From the cell containing the given text, extract its center point as (x, y) coordinate. 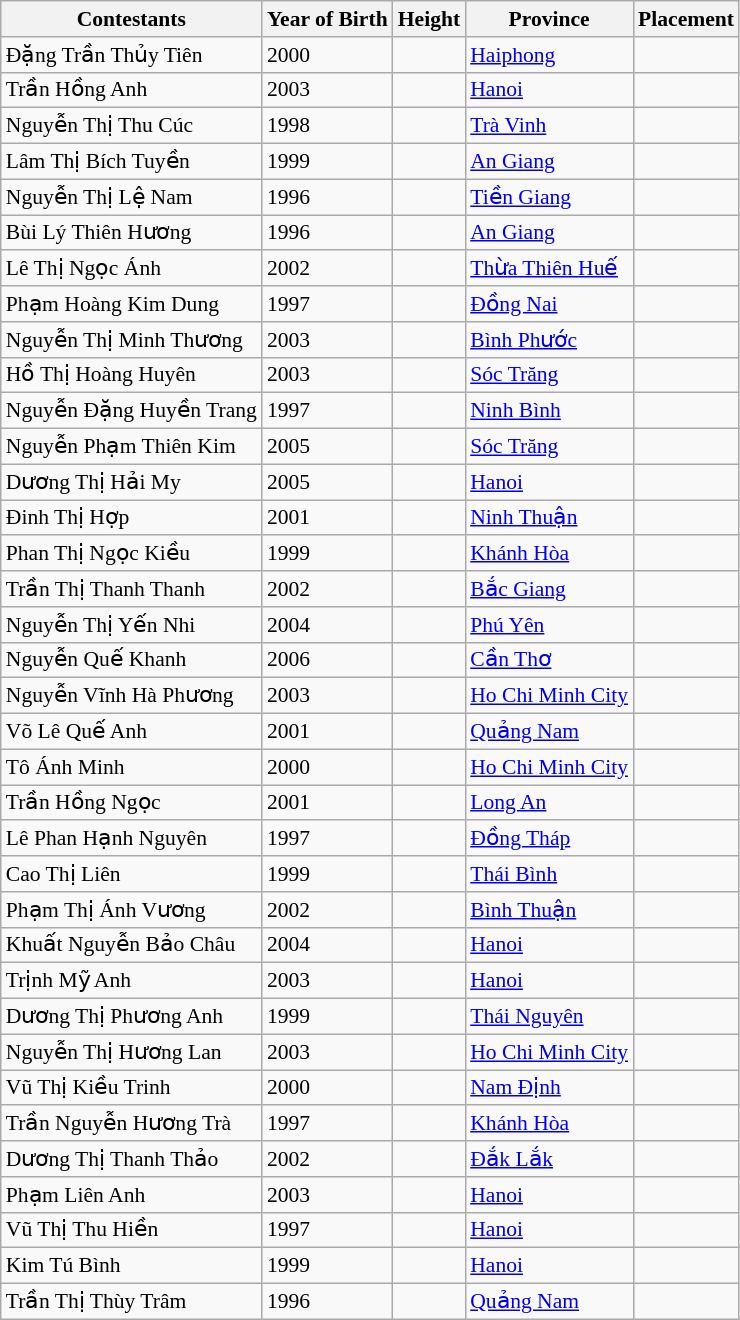
Dương Thị Hải My (132, 482)
Trần Thị Thanh Thanh (132, 589)
Dương Thị Phương Anh (132, 1017)
Đinh Thị Hợp (132, 518)
Lê Thị Ngọc Ánh (132, 269)
2006 (328, 660)
Cao Thị Liên (132, 874)
Vũ Thị Kiều Trinh (132, 1088)
Phú Yên (549, 625)
Phan Thị Ngọc Kiều (132, 554)
Đồng Nai (549, 304)
Kim Tú Bình (132, 1266)
Trần Hồng Anh (132, 90)
Height (429, 19)
Long An (549, 803)
Nguyễn Phạm Thiên Kim (132, 447)
Nguyễn Quế Khanh (132, 660)
Thái Nguyên (549, 1017)
Placement (686, 19)
Bùi Lý Thiên Hương (132, 233)
Nguyễn Thị Lệ Nam (132, 197)
Phạm Thị Ánh Vương (132, 910)
Hồ Thị Hoàng Huyên (132, 375)
Nguyễn Vĩnh Hà Phương (132, 696)
Thừa Thiên Huế (549, 269)
Ninh Thuận (549, 518)
1998 (328, 126)
Province (549, 19)
Bắc Giang (549, 589)
Trần Nguyễn Hương Trà (132, 1124)
Nguyễn Thị Hương Lan (132, 1052)
Phạm Hoàng Kim Dung (132, 304)
Nguyễn Thị Yến Nhi (132, 625)
Bình Thuận (549, 910)
Trần Thị Thùy Trâm (132, 1302)
Tiền Giang (549, 197)
Nguyễn Thị Thu Cúc (132, 126)
Võ Lê Quế Anh (132, 732)
Tô Ánh Minh (132, 767)
Trịnh Mỹ Anh (132, 981)
Nam Định (549, 1088)
Khuất Nguyễn Bảo Châu (132, 945)
Đồng Tháp (549, 839)
Year of Birth (328, 19)
Thái Bình (549, 874)
Bình Phước (549, 340)
Ninh Bình (549, 411)
Trần Hồng Ngọc (132, 803)
Nguyễn Thị Minh Thương (132, 340)
Contestants (132, 19)
Đặng Trần Thủy Tiên (132, 55)
Trà Vinh (549, 126)
Đắk Lắk (549, 1159)
Lê Phan Hạnh Nguyên (132, 839)
Phạm Liên Anh (132, 1195)
Haiphong (549, 55)
Lâm Thị Bích Tuyền (132, 162)
Nguyễn Đặng Huyền Trang (132, 411)
Vũ Thị Thu Hiền (132, 1230)
Dương Thị Thanh Thảo (132, 1159)
Cần Thơ (549, 660)
